Provide the (X, Y) coordinate of the cell's center where the given text is located.  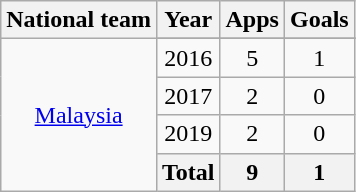
2017 (188, 96)
2016 (188, 58)
9 (252, 172)
2019 (188, 134)
Total (188, 172)
Malaysia (79, 115)
Apps (252, 20)
Goals (319, 20)
Year (188, 20)
National team (79, 20)
5 (252, 58)
